Find where the given text appears and provide that cell's center as (x, y) coordinate. 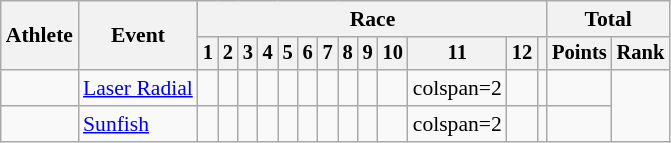
Points (579, 54)
11 (458, 54)
Race (372, 19)
3 (248, 54)
12 (522, 54)
2 (228, 54)
9 (368, 54)
Sunfish (138, 124)
Event (138, 36)
7 (328, 54)
Athlete (40, 36)
6 (308, 54)
5 (288, 54)
10 (393, 54)
4 (268, 54)
Total (608, 19)
1 (208, 54)
Laser Radial (138, 88)
8 (348, 54)
Rank (641, 54)
